Return (x, y) of the center of cell containing provided text 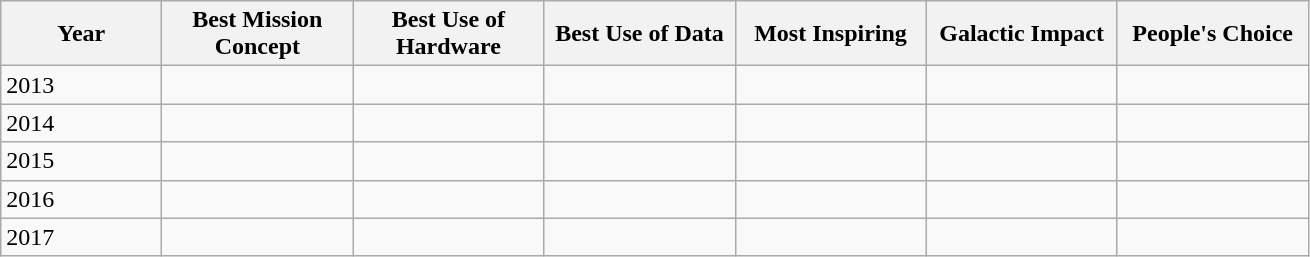
2017 (82, 237)
2013 (82, 85)
2015 (82, 161)
2014 (82, 123)
People's Choice (1212, 34)
2016 (82, 199)
Year (82, 34)
Best Mission Concept (258, 34)
Most Inspiring (830, 34)
Best Use of Data (640, 34)
Galactic Impact (1022, 34)
Best Use of Hardware (448, 34)
